Locate the cell with the specified text and output its (X, Y) center coordinate. 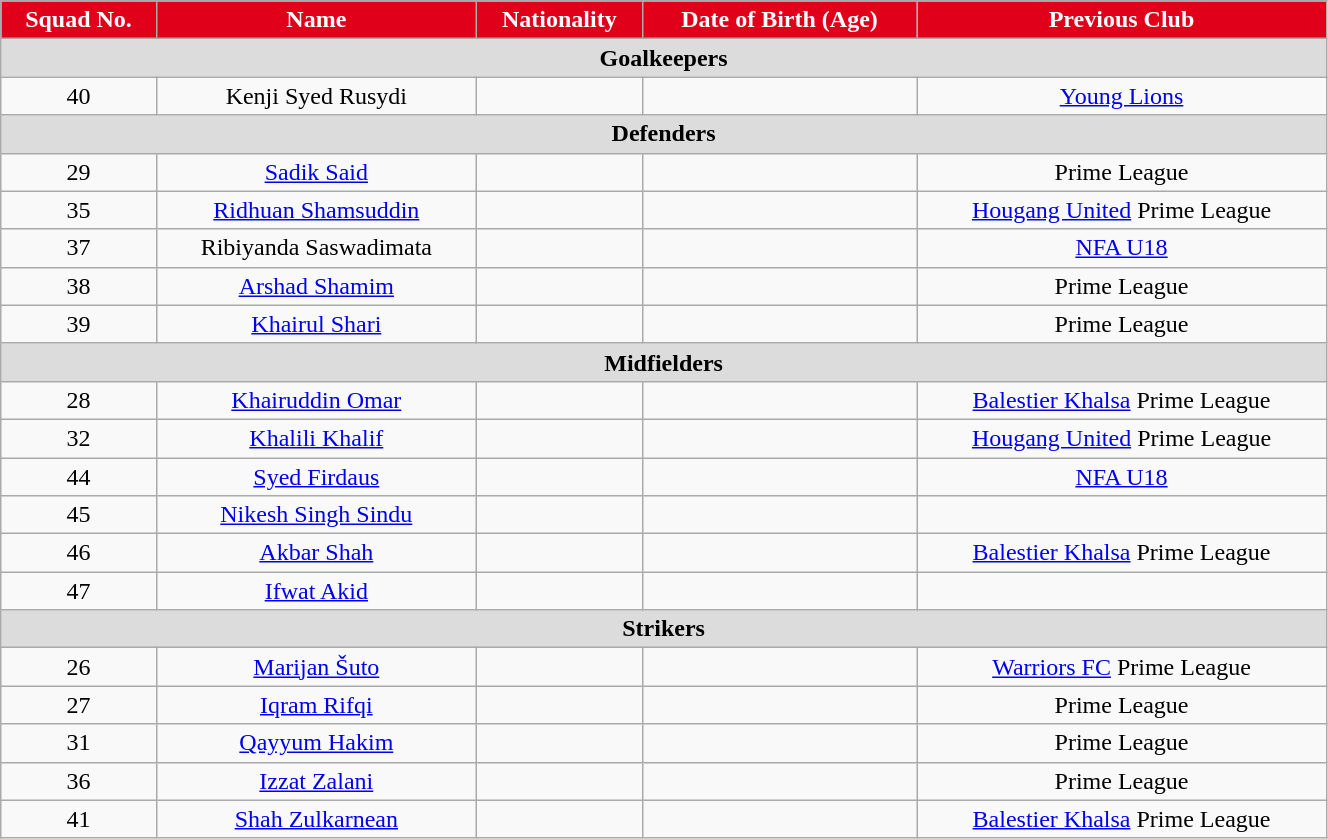
Young Lions (1122, 96)
Name (316, 20)
Previous Club (1122, 20)
Squad No. (79, 20)
31 (79, 743)
Defenders (664, 134)
32 (79, 438)
38 (79, 286)
28 (79, 400)
Syed Firdaus (316, 477)
29 (79, 172)
Shah Zulkarnean (316, 819)
Izzat Zalani (316, 781)
Midfielders (664, 362)
Ridhuan Shamsuddin (316, 210)
47 (79, 591)
Qayyum Hakim (316, 743)
40 (79, 96)
37 (79, 248)
44 (79, 477)
Strikers (664, 629)
36 (79, 781)
35 (79, 210)
Kenji Syed Rusydi (316, 96)
Arshad Shamim (316, 286)
Ribiyanda Saswadimata (316, 248)
Khairuddin Omar (316, 400)
26 (79, 667)
Nationality (559, 20)
Khairul Shari (316, 324)
Ifwat Akid (316, 591)
45 (79, 515)
46 (79, 553)
Khalili Khalif (316, 438)
41 (79, 819)
27 (79, 705)
Date of Birth (Age) (779, 20)
Iqram Rifqi (316, 705)
Sadik Said (316, 172)
Goalkeepers (664, 58)
Akbar Shah (316, 553)
Marijan Šuto (316, 667)
Nikesh Singh Sindu (316, 515)
Warriors FC Prime League (1122, 667)
39 (79, 324)
